Detect which cell encompasses the target text, then output its (X, Y) center coordinate. 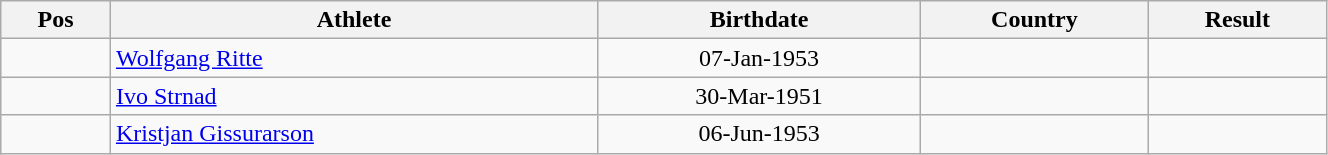
Athlete (354, 20)
06-Jun-1953 (760, 134)
Country (1035, 20)
Birthdate (760, 20)
Wolfgang Ritte (354, 58)
30-Mar-1951 (760, 96)
Result (1237, 20)
Kristjan Gissurarson (354, 134)
Pos (56, 20)
07-Jan-1953 (760, 58)
Ivo Strnad (354, 96)
